For the text-containing cell, return its midpoint in [X, Y] coordinate format. 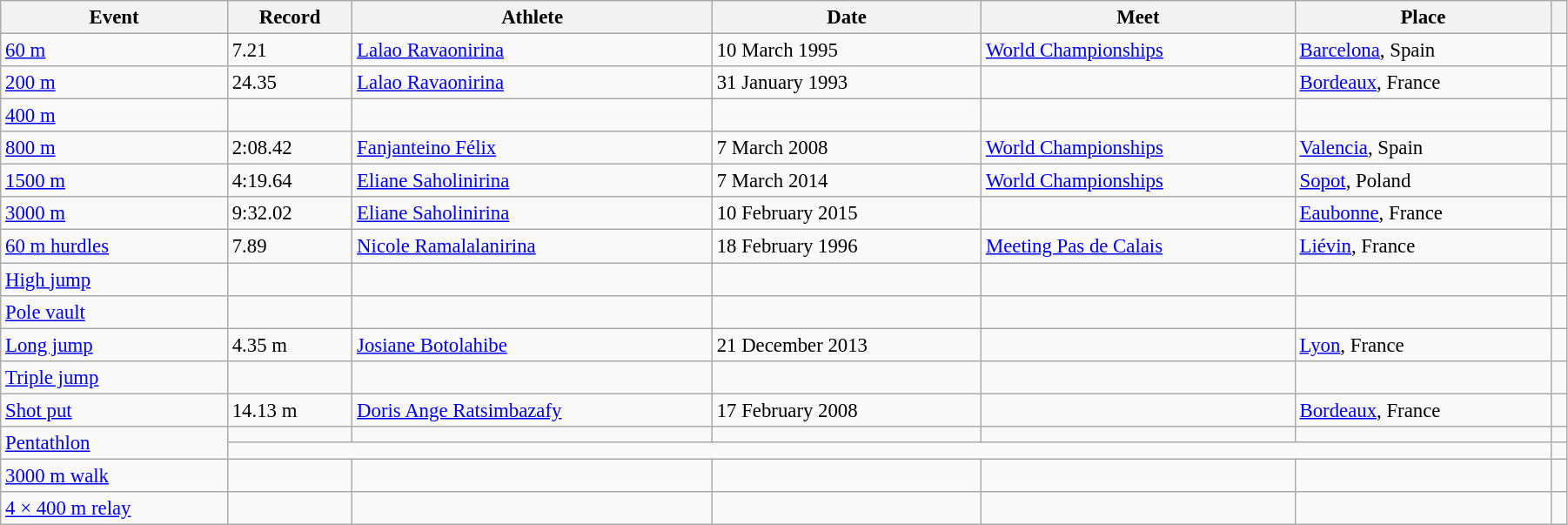
4:19.64 [289, 181]
Event [115, 17]
Shot put [115, 410]
18 February 1996 [846, 246]
400 m [115, 116]
60 m [115, 50]
17 February 2008 [846, 410]
9:32.02 [289, 213]
24.35 [289, 83]
21 December 2013 [846, 345]
7.89 [289, 246]
14.13 m [289, 410]
Lyon, France [1423, 345]
2:08.42 [289, 148]
4 × 400 m relay [115, 508]
7.21 [289, 50]
Nicole Ramalalanirina [533, 246]
7 March 2008 [846, 148]
1500 m [115, 181]
Eaubonne, France [1423, 213]
3000 m [115, 213]
Pentathlon [115, 443]
Long jump [115, 345]
7 March 2014 [846, 181]
Athlete [533, 17]
Barcelona, Spain [1423, 50]
Record [289, 17]
10 February 2015 [846, 213]
Fanjanteino Félix [533, 148]
3000 m walk [115, 475]
Triple jump [115, 377]
800 m [115, 148]
200 m [115, 83]
High jump [115, 279]
Date [846, 17]
Meet [1138, 17]
Josiane Botolahibe [533, 345]
Valencia, Spain [1423, 148]
Pole vault [115, 312]
4.35 m [289, 345]
Place [1423, 17]
31 January 1993 [846, 83]
Liévin, France [1423, 246]
10 March 1995 [846, 50]
Sopot, Poland [1423, 181]
60 m hurdles [115, 246]
Meeting Pas de Calais [1138, 246]
Doris Ange Ratsimbazafy [533, 410]
